Pinpoint the cell where the given text exists, returning its (x, y) midpoint coordinate. 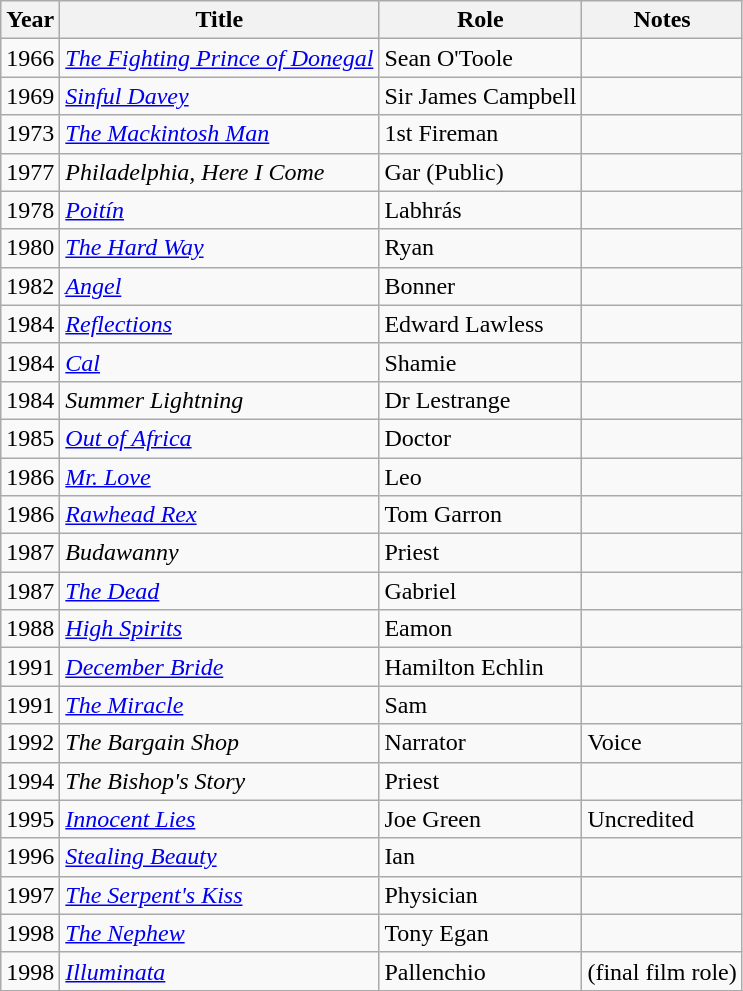
1994 (30, 781)
1982 (30, 286)
1995 (30, 819)
1997 (30, 895)
Tony Egan (480, 933)
1996 (30, 857)
1992 (30, 743)
Role (480, 20)
The Mackintosh Man (220, 134)
The Hard Way (220, 248)
Stealing Beauty (220, 857)
Uncredited (662, 819)
Doctor (480, 438)
Budawanny (220, 553)
The Fighting Prince of Donegal (220, 58)
Eamon (480, 629)
Gar (Public) (480, 172)
Gabriel (480, 591)
Year (30, 20)
Title (220, 20)
1973 (30, 134)
1966 (30, 58)
Leo (480, 477)
The Bargain Shop (220, 743)
(final film role) (662, 971)
Joe Green (480, 819)
Dr Lestrange (480, 400)
Sinful Davey (220, 96)
Illuminata (220, 971)
1977 (30, 172)
Labhrás (480, 210)
Voice (662, 743)
The Miracle (220, 705)
Rawhead Rex (220, 515)
Hamilton Echlin (480, 667)
Sam (480, 705)
Shamie (480, 362)
Cal (220, 362)
Physician (480, 895)
Edward Lawless (480, 324)
1st Fireman (480, 134)
Notes (662, 20)
Pallenchio (480, 971)
December Bride (220, 667)
The Nephew (220, 933)
Reflections (220, 324)
1980 (30, 248)
Sir James Campbell (480, 96)
Narrator (480, 743)
1988 (30, 629)
The Serpent's Kiss (220, 895)
1985 (30, 438)
The Dead (220, 591)
Tom Garron (480, 515)
Mr. Love (220, 477)
Ryan (480, 248)
1969 (30, 96)
The Bishop's Story (220, 781)
Angel (220, 286)
High Spirits (220, 629)
Innocent Lies (220, 819)
Poitín (220, 210)
Summer Lightning (220, 400)
1978 (30, 210)
Out of Africa (220, 438)
Ian (480, 857)
Philadelphia, Here I Come (220, 172)
Bonner (480, 286)
Sean O'Toole (480, 58)
